Pinpoint the cell where the given text exists, returning its [X, Y] midpoint coordinate. 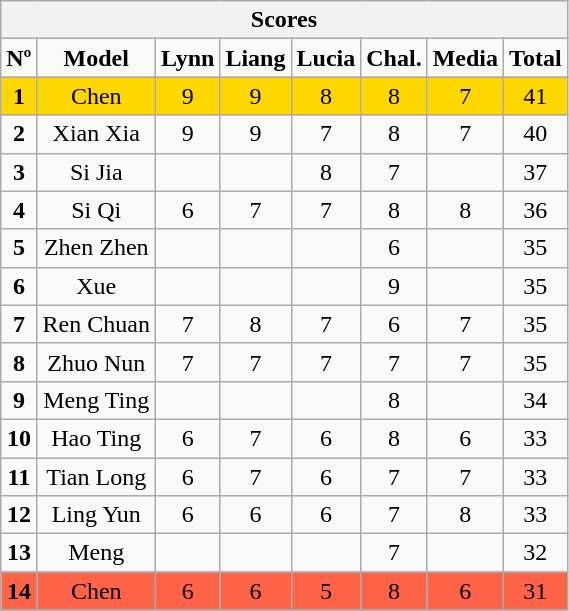
Hao Ting [96, 438]
Zhuo Nun [96, 362]
10 [19, 438]
Ling Yun [96, 515]
14 [19, 591]
3 [19, 172]
Model [96, 58]
Xue [96, 286]
40 [536, 134]
Media [465, 58]
Si Jia [96, 172]
36 [536, 210]
13 [19, 553]
Chal. [394, 58]
31 [536, 591]
Tian Long [96, 477]
Nº [19, 58]
Lucia [326, 58]
1 [19, 96]
Si Qi [96, 210]
2 [19, 134]
37 [536, 172]
Total [536, 58]
11 [19, 477]
12 [19, 515]
Zhen Zhen [96, 248]
Meng [96, 553]
34 [536, 400]
Liang [256, 58]
Meng Ting [96, 400]
4 [19, 210]
Lynn [187, 58]
32 [536, 553]
Xian Xia [96, 134]
Ren Chuan [96, 324]
Scores [284, 20]
41 [536, 96]
